Search for the cell housing the specified text and yield its (x, y) center coordinate. 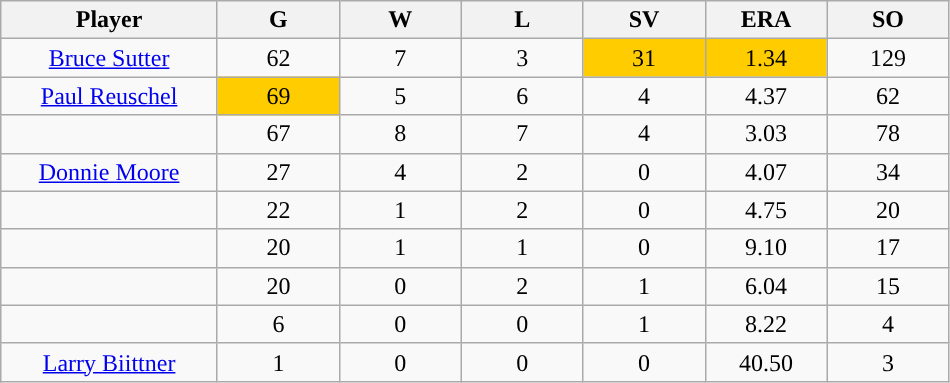
Bruce Sutter (110, 58)
67 (278, 134)
78 (888, 134)
Donnie Moore (110, 172)
8.22 (766, 324)
8 (400, 134)
Player (110, 20)
Larry Biittner (110, 362)
34 (888, 172)
4.75 (766, 210)
Paul Reuschel (110, 96)
27 (278, 172)
22 (278, 210)
6.04 (766, 286)
15 (888, 286)
W (400, 20)
17 (888, 248)
69 (278, 96)
5 (400, 96)
4.07 (766, 172)
31 (644, 58)
SV (644, 20)
9.10 (766, 248)
L (522, 20)
129 (888, 58)
G (278, 20)
1.34 (766, 58)
3.03 (766, 134)
4.37 (766, 96)
ERA (766, 20)
40.50 (766, 362)
SO (888, 20)
